Detect which cell encompasses the target text, then output its [x, y] center coordinate. 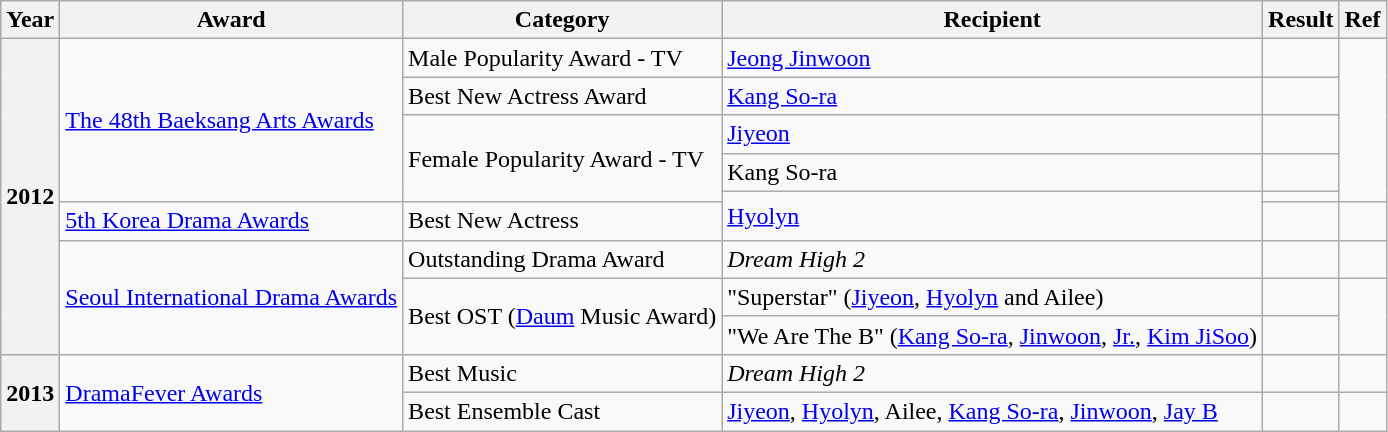
The 48th Baeksang Arts Awards [232, 120]
Result [1301, 20]
2012 [30, 197]
Ref [1362, 20]
Male Popularity Award - TV [562, 58]
"Superstar" (Jiyeon, Hyolyn and Ailee) [992, 297]
2013 [30, 392]
Best Music [562, 373]
Category [562, 20]
Female Popularity Award - TV [562, 158]
Best New Actress [562, 221]
"We Are The B" (Kang So-ra, Jinwoon, Jr., Kim JiSoo) [992, 335]
Award [232, 20]
Hyolyn [992, 216]
Year [30, 20]
Jeong Jinwoon [992, 58]
DramaFever Awards [232, 392]
5th Korea Drama Awards [232, 221]
Seoul International Drama Awards [232, 297]
Jiyeon, Hyolyn, Ailee, Kang So-ra, Jinwoon, Jay B [992, 411]
Outstanding Drama Award [562, 259]
Best Ensemble Cast [562, 411]
Best OST (Daum Music Award) [562, 316]
Recipient [992, 20]
Best New Actress Award [562, 96]
Jiyeon [992, 134]
